Capture the cell that displays the provided text and extract its (x, y) central coordinate. 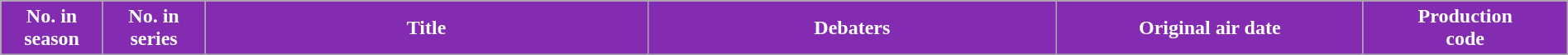
Original air date (1209, 28)
No. inseries (154, 28)
No. inseason (52, 28)
Productioncode (1465, 28)
Title (427, 28)
Debaters (852, 28)
